Pinpoint the cell where the given text exists, returning its [X, Y] midpoint coordinate. 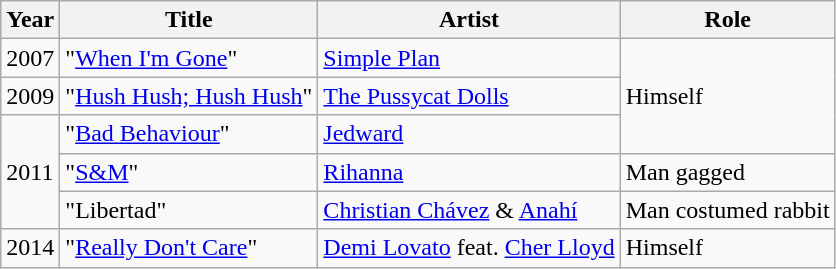
"Hush Hush; Hush Hush" [189, 96]
"Really Don't Care" [189, 248]
Demi Lovato feat. Cher Lloyd [469, 248]
Role [728, 20]
2011 [30, 172]
Rihanna [469, 172]
Simple Plan [469, 58]
"Bad Behaviour" [189, 134]
Man costumed rabbit [728, 210]
Artist [469, 20]
"S&M" [189, 172]
Jedward [469, 134]
2009 [30, 96]
2014 [30, 248]
Christian Chávez & Anahí [469, 210]
2007 [30, 58]
Year [30, 20]
Title [189, 20]
The Pussycat Dolls [469, 96]
"When I'm Gone" [189, 58]
Man gagged [728, 172]
"Libertad" [189, 210]
